Search for the cell housing the specified text and yield its [x, y] center coordinate. 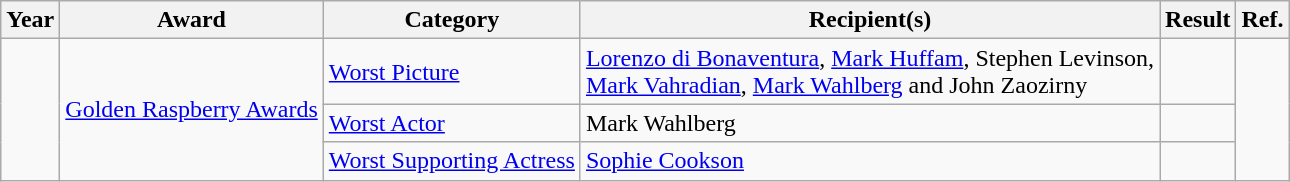
Worst Picture [452, 72]
Worst Supporting Actress [452, 161]
Lorenzo di Bonaventura, Mark Huffam, Stephen Levinson, Mark Vahradian, Mark Wahlberg and John Zaozirny [870, 72]
Year [30, 20]
Award [192, 20]
Worst Actor [452, 123]
Golden Raspberry Awards [192, 110]
Sophie Cookson [870, 161]
Recipient(s) [870, 20]
Ref. [1262, 20]
Mark Wahlberg [870, 123]
Category [452, 20]
Result [1198, 20]
